For the text-containing cell, return its midpoint in (x, y) coordinate format. 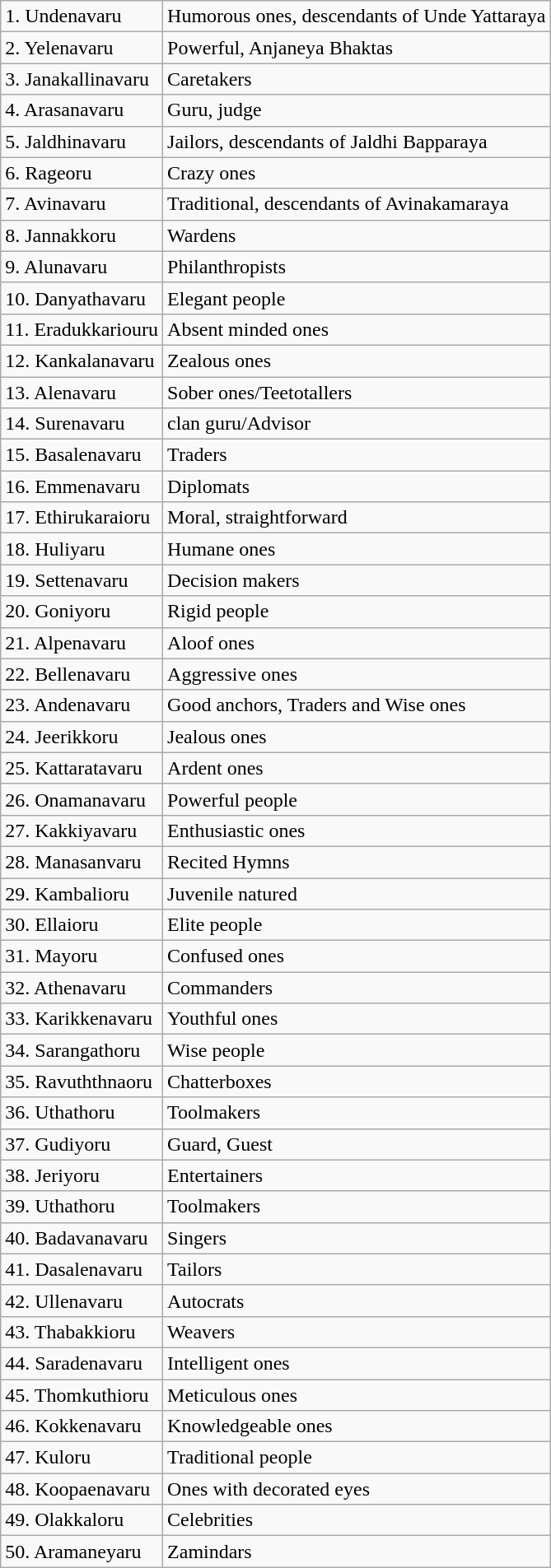
Moral, straightforward (357, 518)
12. Kankalanavaru (82, 361)
Zamindars (357, 1552)
Knowledgeable ones (357, 1426)
Meticulous ones (357, 1395)
42. Ullenavaru (82, 1300)
Confused ones (357, 956)
Traditional, descendants of Avinakamaraya (357, 204)
Jealous ones (357, 737)
Traditional people (357, 1458)
Intelligent ones (357, 1363)
Traders (357, 455)
Jailors, descendants of Jaldhi Bapparaya (357, 142)
Caretakers (357, 79)
Guard, Guest (357, 1144)
30. Ellaioru (82, 925)
14. Surenavaru (82, 424)
Celebrities (357, 1520)
44. Saradenavaru (82, 1363)
23. Andenavaru (82, 705)
Decision makers (357, 580)
8. Jannakkoru (82, 235)
Wardens (357, 235)
32. Athenavaru (82, 988)
Ones with decorated eyes (357, 1489)
Weavers (357, 1332)
18. Huliyaru (82, 549)
28. Manasanvaru (82, 862)
40. Badavanavaru (82, 1238)
Powerful, Anjaneya Bhaktas (357, 48)
clan guru/Advisor (357, 424)
3. Janakallinavaru (82, 79)
48. Koopaenavaru (82, 1489)
35. Ravuththnaoru (82, 1082)
43. Thabakkioru (82, 1332)
Juvenile natured (357, 893)
Chatterboxes (357, 1082)
Youthful ones (357, 1019)
Wise people (357, 1050)
Aggressive ones (357, 674)
Elegant people (357, 298)
4. Arasanavaru (82, 110)
9. Alunavaru (82, 267)
45. Thomkuthioru (82, 1395)
Commanders (357, 988)
Sober ones/Teetotallers (357, 393)
50. Aramaneyaru (82, 1552)
38. Jeriyoru (82, 1175)
Ardent ones (357, 768)
26. Onamanavaru (82, 799)
Humorous ones, descendants of Unde Yattaraya (357, 16)
Recited Hymns (357, 862)
11. Eradukkariouru (82, 329)
21. Alpenavaru (82, 643)
33. Karikkenavaru (82, 1019)
39. Uthathoru (82, 1207)
29. Kambalioru (82, 893)
13. Alenavaru (82, 393)
Elite people (357, 925)
25. Kattaratavaru (82, 768)
Tailors (357, 1269)
47. Kuloru (82, 1458)
20. Goniyoru (82, 612)
41. Dasalenavaru (82, 1269)
1. Undenavaru (82, 16)
34. Sarangathoru (82, 1050)
Enthusiastic ones (357, 831)
Absent minded ones (357, 329)
Philanthropists (357, 267)
Guru, judge (357, 110)
2. Yelenavaru (82, 48)
10. Danyathavaru (82, 298)
31. Mayoru (82, 956)
49. Olakkaloru (82, 1520)
Autocrats (357, 1300)
Rigid people (357, 612)
Humane ones (357, 549)
Powerful people (357, 799)
Entertainers (357, 1175)
27. Kakkiyavaru (82, 831)
16. Emmenavaru (82, 486)
5. Jaldhinavaru (82, 142)
22. Bellenavaru (82, 674)
19. Settenavaru (82, 580)
6. Rageoru (82, 173)
46. Kokkenavaru (82, 1426)
24. Jeerikkoru (82, 737)
Crazy ones (357, 173)
36. Uthathoru (82, 1113)
15. Basalenavaru (82, 455)
37. Gudiyoru (82, 1144)
7. Avinavaru (82, 204)
Diplomats (357, 486)
Aloof ones (357, 643)
Zealous ones (357, 361)
Singers (357, 1238)
17. Ethirukaraioru (82, 518)
Good anchors, Traders and Wise ones (357, 705)
